Locate the cell with the specified text and output its (X, Y) center coordinate. 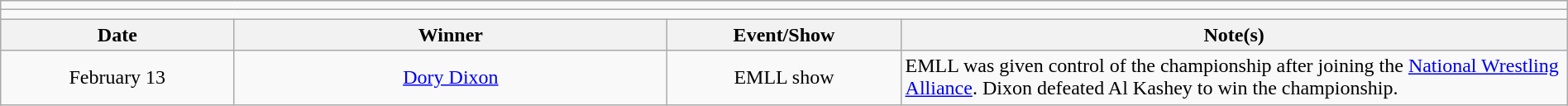
Event/Show (784, 35)
EMLL show (784, 78)
February 13 (117, 78)
EMLL was given control of the championship after joining the National Wrestling Alliance. Dixon defeated Al Kashey to win the championship. (1234, 78)
Dory Dixon (451, 78)
Note(s) (1234, 35)
Date (117, 35)
Winner (451, 35)
